Detect which cell encompasses the target text, then output its (x, y) center coordinate. 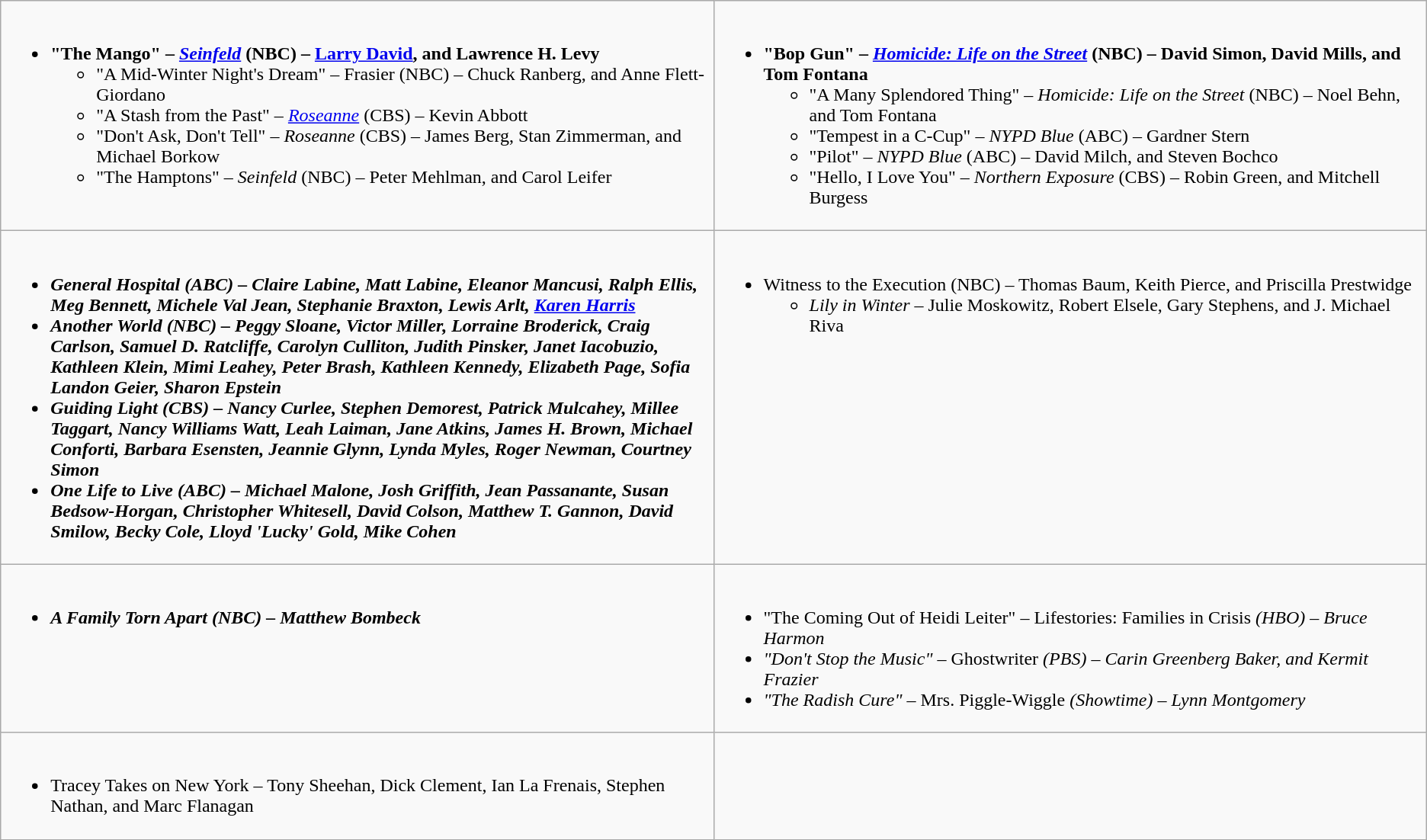
Tracey Takes on New York – Tony Sheehan, Dick Clement, Ian La Frenais, Stephen Nathan, and Marc Flanagan (357, 786)
A Family Torn Apart (NBC) – Matthew Bombeck (357, 648)
